Search for the cell housing the specified text and yield its [X, Y] center coordinate. 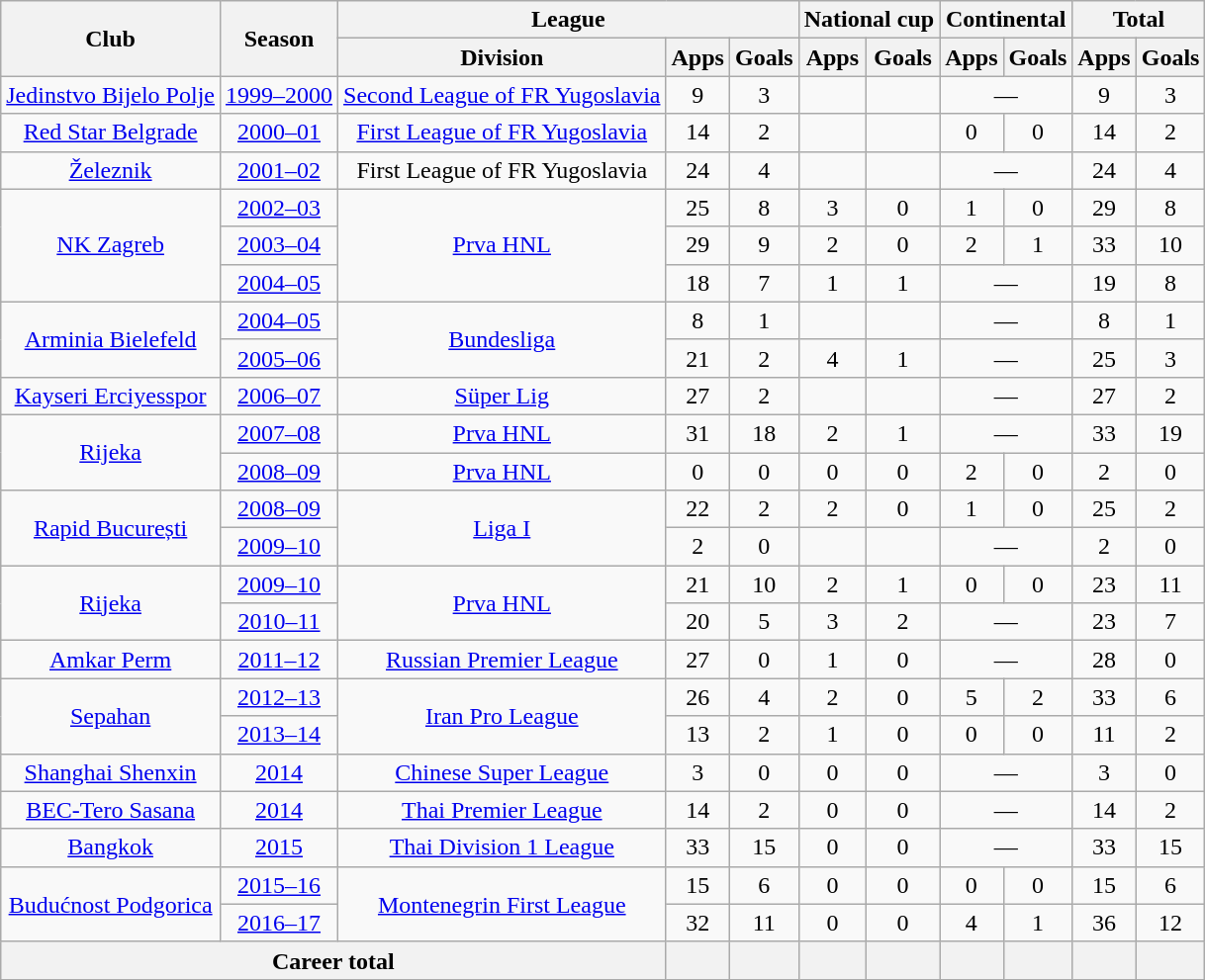
2012–13 [279, 697]
BEC-Tero Sasana [111, 810]
1999–2000 [279, 95]
26 [697, 697]
2007–08 [279, 433]
Amkar Perm [111, 660]
32 [697, 923]
Second League of FR Yugoslavia [503, 95]
2001–02 [279, 170]
Career total [333, 960]
Chinese Super League [503, 772]
20 [697, 622]
2003–04 [279, 245]
Sepahan [111, 716]
Shanghai Shenxin [111, 772]
2006–07 [279, 396]
12 [1170, 923]
36 [1104, 923]
Montenegrin First League [503, 904]
2000–01 [279, 133]
2011–12 [279, 660]
Division [503, 57]
National cup [869, 20]
Bundesliga [503, 339]
Red Star Belgrade [111, 133]
Club [111, 39]
Bangkok [111, 847]
13 [697, 735]
Season [279, 39]
2010–11 [279, 622]
Iran Pro League [503, 716]
Süper Lig [503, 396]
2005–06 [279, 358]
Rapid București [111, 528]
2002–03 [279, 208]
NK Zagreb [111, 245]
2015 [279, 847]
31 [697, 433]
28 [1104, 660]
22 [697, 509]
League [569, 20]
Jedinstvo Bijelo Polje [111, 95]
Budućnost Podgorica [111, 904]
2015–16 [279, 885]
Arminia Bielefeld [111, 339]
Total [1139, 20]
2013–14 [279, 735]
2016–17 [279, 923]
Železnik [111, 170]
Continental [1006, 20]
Russian Premier League [503, 660]
Thai Division 1 League [503, 847]
Kayseri Erciyesspor [111, 396]
Liga I [503, 528]
Thai Premier League [503, 810]
